Return [x, y] of the center of cell containing provided text 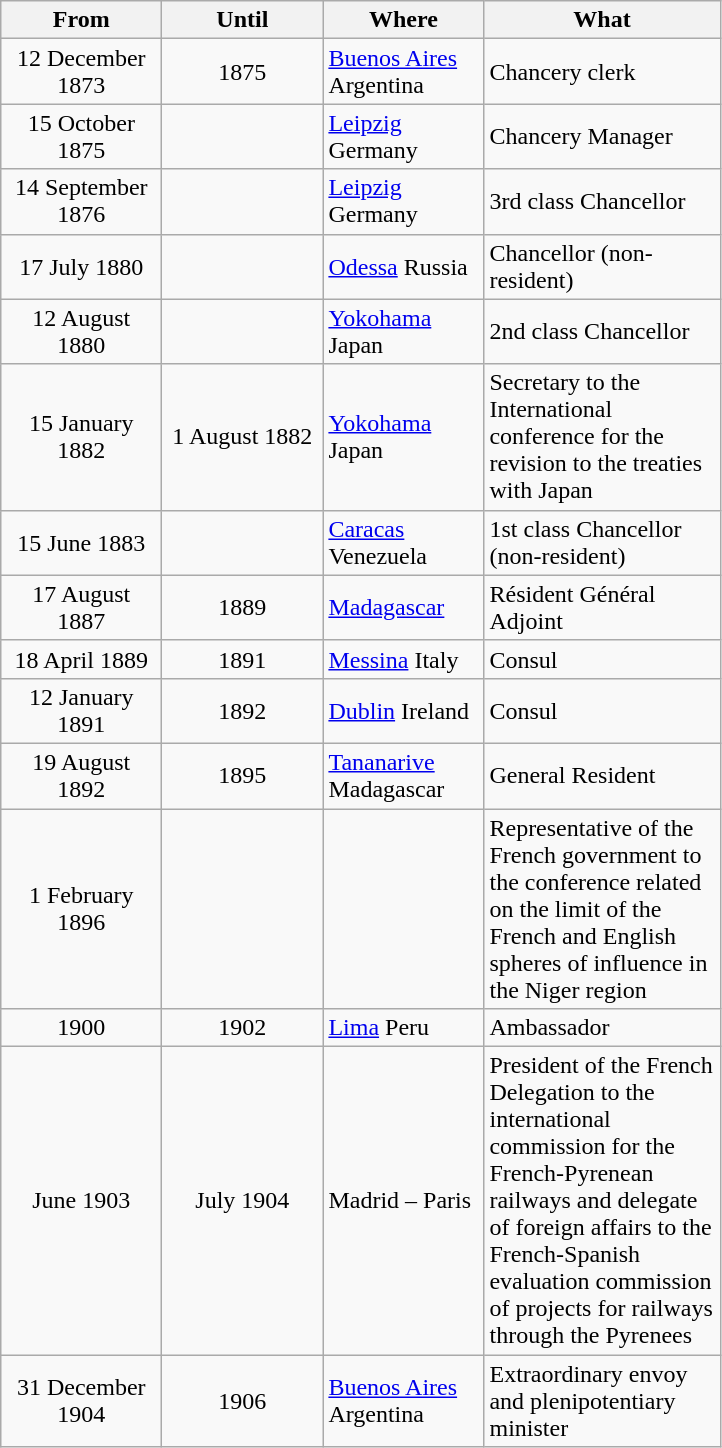
1906 [242, 1401]
Caracas Venezuela [404, 542]
June 1903 [82, 1201]
1895 [242, 776]
General Resident [602, 776]
Chancery clerk [602, 72]
Chancellor (non-resident) [602, 266]
19 August 1892 [82, 776]
Résident Général Adjoint [602, 608]
Chancery Manager [602, 136]
31 December 1904 [82, 1401]
Where [404, 20]
Secretary to the International conference for the revision to the treaties with Japan [602, 437]
1st class Chancellor (non-resident) [602, 542]
1 August 1882 [242, 437]
1892 [242, 710]
18 April 1889 [82, 659]
12 December 1873 [82, 72]
3rd class Chancellor [602, 202]
1875 [242, 72]
Tananarive Madagascar [404, 776]
Representative of the French government to the conference related on the limit of the French and English spheres of influence in the Niger region [602, 908]
17 August 1887 [82, 608]
Madrid – Paris [404, 1201]
17 July 1880 [82, 266]
1900 [82, 1028]
From [82, 20]
Ambassador [602, 1028]
1 February 1896 [82, 908]
What [602, 20]
15 June 1883 [82, 542]
Odessa Russia [404, 266]
July 1904 [242, 1201]
12 August 1880 [82, 332]
1891 [242, 659]
15 October 1875 [82, 136]
Until [242, 20]
1902 [242, 1028]
15 January 1882 [82, 437]
Dublin Ireland [404, 710]
Lima Peru [404, 1028]
2nd class Chancellor [602, 332]
1889 [242, 608]
Messina Italy [404, 659]
Extraordinary envoy and plenipotentiary minister [602, 1401]
Madagascar [404, 608]
12 January 1891 [82, 710]
14 September 1876 [82, 202]
